Extract the (x, y) coordinate from the center of the cell holding the provided text.  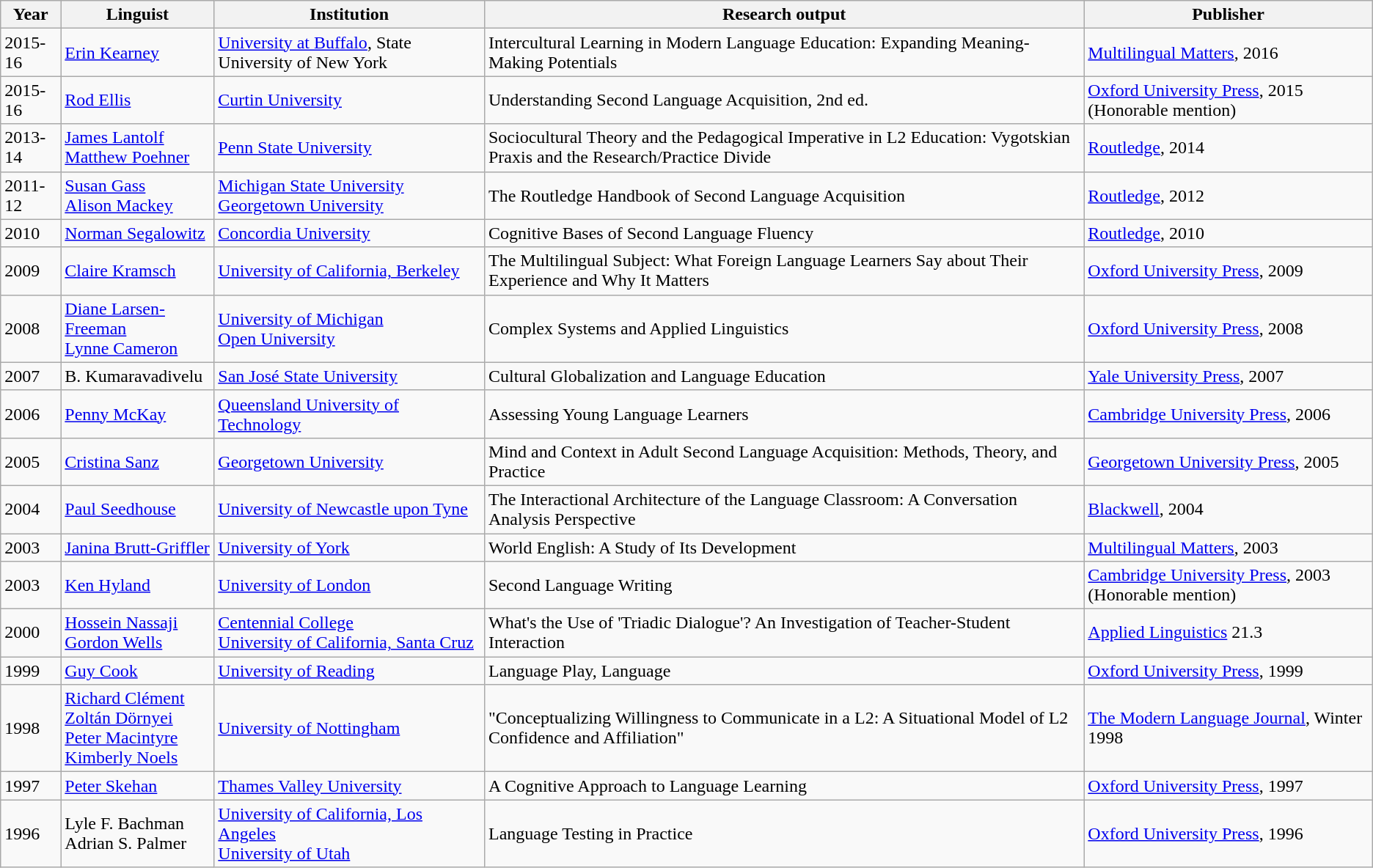
Oxford University Press, 2008 (1228, 328)
Guy Cook (138, 671)
Multilingual Matters, 2016 (1228, 53)
Cambridge University Press, 2003 (Honorable mention) (1228, 585)
San José State University (349, 376)
Norman Segalowitz (138, 233)
Concordia University (349, 233)
The Multilingual Subject: What Foreign Language Learners Say about Their Experience and Why It Matters (783, 271)
James Lantolf Matthew Poehner (138, 148)
Institution (349, 15)
Cristina Sanz (138, 462)
Understanding Second Language Acquisition, 2nd ed. (783, 100)
Oxford University Press, 2009 (1228, 271)
Assessing Young Language Learners (783, 413)
2004 (31, 509)
Routledge, 2014 (1228, 148)
Oxford University Press, 2015 (Honorable mention) (1228, 100)
2008 (31, 328)
Research output (783, 15)
Oxford University Press, 1996 (1228, 834)
Year (31, 15)
Language Testing in Practice (783, 834)
Complex Systems and Applied Linguistics (783, 328)
Routledge, 2012 (1228, 195)
Centennial College University of California, Santa Cruz (349, 633)
University of California, Los Angeles University of Utah (349, 834)
Paul Seedhouse (138, 509)
Queensland University of Technology (349, 413)
Routledge, 2010 (1228, 233)
1996 (31, 834)
Cambridge University Press, 2006 (1228, 413)
Richard Clément Zoltán Dörnyei Peter Macintyre Kimberly Noels (138, 729)
2007 (31, 376)
Mind and Context in Adult Second Language Acquisition: Methods, Theory, and Practice (783, 462)
Blackwell, 2004 (1228, 509)
University of Newcastle upon Tyne (349, 509)
University of London (349, 585)
1997 (31, 786)
A Cognitive Approach to Language Learning (783, 786)
Sociocultural Theory and the Pedagogical Imperative in L2 Education: Vygotskian Praxis and the Research/Practice Divide (783, 148)
Ken Hyland (138, 585)
World English: A Study of Its Development (783, 548)
2013-14 (31, 148)
2005 (31, 462)
Cultural Globalization and Language Education (783, 376)
2010 (31, 233)
2011-12 (31, 195)
University of California, Berkeley (349, 271)
Peter Skehan (138, 786)
1998 (31, 729)
Penny McKay (138, 413)
Publisher (1228, 15)
Susan Gass Alison Mackey (138, 195)
The Routledge Handbook of Second Language Acquisition (783, 195)
University of Reading (349, 671)
University of Nottingham (349, 729)
The Interactional Architecture of the Language Classroom: A Conversation Analysis Perspective (783, 509)
Second Language Writing (783, 585)
B. Kumaravadivelu (138, 376)
Yale University Press, 2007 (1228, 376)
Applied Linguistics 21.3 (1228, 633)
The Modern Language Journal, Winter 1998 (1228, 729)
2000 (31, 633)
Linguist (138, 15)
University at Buffalo, State University of New York (349, 53)
Janina Brutt-Griffler (138, 548)
Thames Valley University (349, 786)
Georgetown University (349, 462)
Cognitive Bases of Second Language Fluency (783, 233)
Michigan State University Georgetown University (349, 195)
Hossein Nassaji Gordon Wells (138, 633)
2009 (31, 271)
What's the Use of 'Triadic Dialogue'? An Investigation of Teacher-Student Interaction (783, 633)
Oxford University Press, 1997 (1228, 786)
Claire Kramsch (138, 271)
Language Play, Language (783, 671)
1999 (31, 671)
Curtin University (349, 100)
"Conceptualizing Willingness to Communicate in a L2: A Situational Model of L2 Confidence and Affiliation" (783, 729)
Oxford University Press, 1999 (1228, 671)
Diane Larsen-Freeman Lynne Cameron (138, 328)
Rod Ellis (138, 100)
Intercultural Learning in Modern Language Education: Expanding Meaning-Making Potentials (783, 53)
Erin Kearney (138, 53)
2006 (31, 413)
University of York (349, 548)
Georgetown University Press, 2005 (1228, 462)
Penn State University (349, 148)
Multilingual Matters, 2003 (1228, 548)
Lyle F. Bachman Adrian S. Palmer (138, 834)
University of Michigan Open University (349, 328)
